Extract the [X, Y] coordinate from the center of the cell holding the provided text.  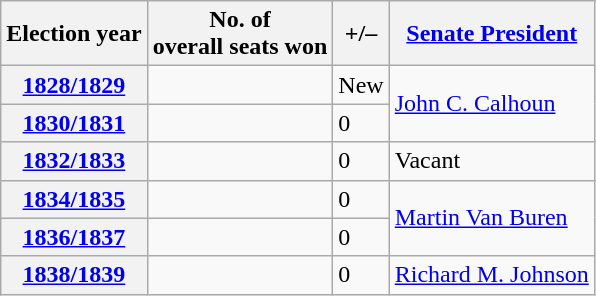
Senate President [492, 34]
John C. Calhoun [492, 104]
Martin Van Buren [492, 218]
1832/1833 [74, 161]
1830/1831 [74, 123]
New [361, 85]
1828/1829 [74, 85]
1836/1837 [74, 237]
1834/1835 [74, 199]
Richard M. Johnson [492, 275]
+/– [361, 34]
1838/1839 [74, 275]
Election year [74, 34]
No. ofoverall seats won [240, 34]
Vacant [492, 161]
